Search for the cell housing the specified text and yield its [X, Y] center coordinate. 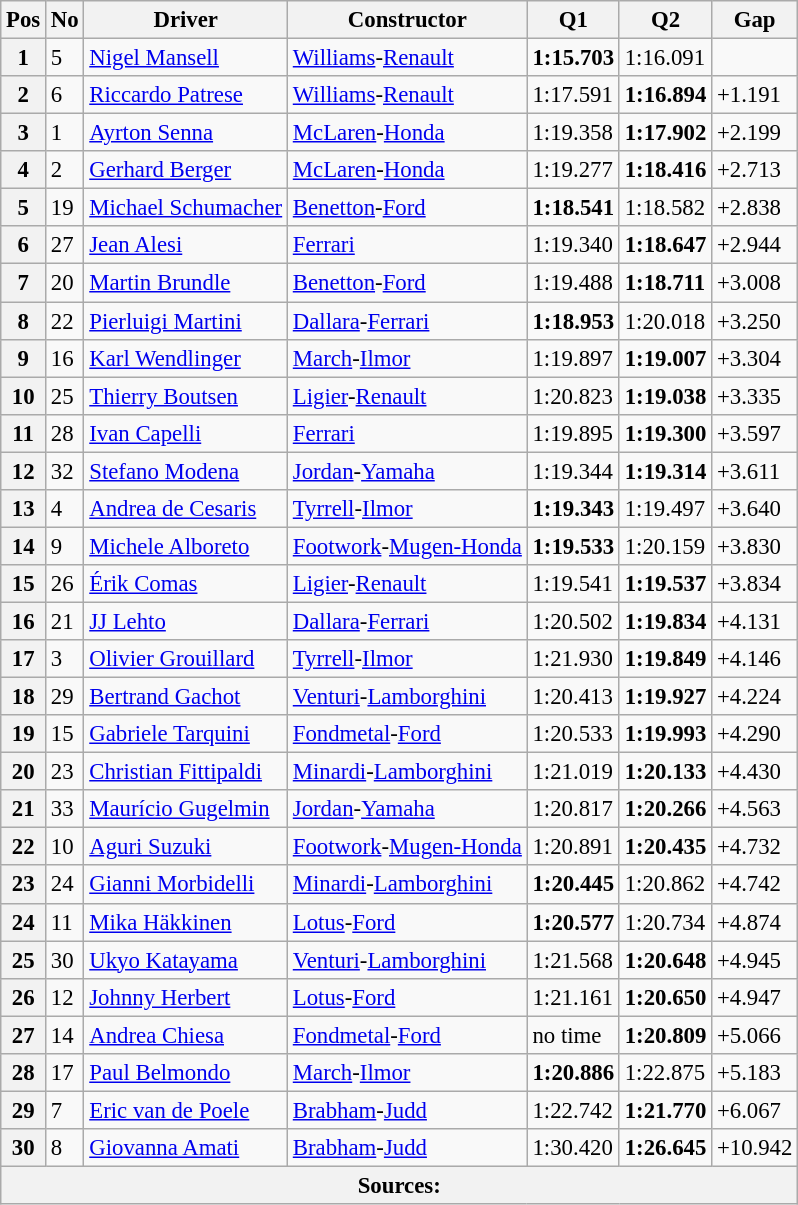
Q1 [573, 20]
+3.597 [755, 433]
JJ Lehto [186, 621]
Riccardo Patrese [186, 95]
Mika Häkkinen [186, 922]
1:19.895 [573, 433]
Olivier Grouillard [186, 659]
1:20.648 [665, 960]
1:20.533 [573, 734]
+6.067 [755, 1110]
1:19.343 [573, 509]
+2.713 [755, 170]
1:19.927 [665, 697]
Jean Alesi [186, 245]
Stefano Modena [186, 471]
+5.066 [755, 1035]
+4.430 [755, 772]
+5.183 [755, 1073]
+4.742 [755, 885]
13 [24, 509]
No [65, 20]
Bertrand Gachot [186, 697]
+4.945 [755, 960]
Aguri Suzuki [186, 847]
1:21.930 [573, 659]
Giovanna Amati [186, 1148]
Michael Schumacher [186, 208]
Pos [24, 20]
+4.947 [755, 997]
1:16.894 [665, 95]
Andrea de Cesaris [186, 509]
Érik Comas [186, 584]
Driver [186, 20]
1:26.645 [665, 1148]
+3.008 [755, 283]
Pierluigi Martini [186, 321]
1:20.734 [665, 922]
Sources: [400, 1185]
1:19.533 [573, 546]
Thierry Boutsen [186, 396]
1:19.007 [665, 358]
+3.304 [755, 358]
1:30.420 [573, 1148]
+4.146 [755, 659]
1:19.834 [665, 621]
1:20.018 [665, 321]
+10.942 [755, 1148]
Michele Alboreto [186, 546]
Karl Wendlinger [186, 358]
1:19.541 [573, 584]
1:20.891 [573, 847]
1:18.541 [573, 208]
Christian Fittipaldi [186, 772]
1:20.133 [665, 772]
+3.250 [755, 321]
1:18.953 [573, 321]
1:20.817 [573, 809]
1:20.435 [665, 847]
1:20.159 [665, 546]
1:19.038 [665, 396]
1:20.650 [665, 997]
33 [65, 809]
+4.131 [755, 621]
Eric van de Poele [186, 1110]
1:18.582 [665, 208]
Gianni Morbidelli [186, 885]
1:20.809 [665, 1035]
Ayrton Senna [186, 133]
+3.640 [755, 509]
1:19.849 [665, 659]
+2.838 [755, 208]
1:20.577 [573, 922]
Gabriele Tarquini [186, 734]
Nigel Mansell [186, 58]
1:19.277 [573, 170]
+3.830 [755, 546]
+3.834 [755, 584]
+1.191 [755, 95]
1:21.161 [573, 997]
Gap [755, 20]
1:20.502 [573, 621]
Q2 [665, 20]
Ukyo Katayama [186, 960]
1:19.340 [573, 245]
1:20.862 [665, 885]
1:18.416 [665, 170]
32 [65, 471]
18 [24, 697]
Paul Belmondo [186, 1073]
1:19.497 [665, 509]
+3.335 [755, 396]
Andrea Chiesa [186, 1035]
+3.611 [755, 471]
1:21.568 [573, 960]
1:20.823 [573, 396]
no time [573, 1035]
1:19.897 [573, 358]
1:21.019 [573, 772]
+2.944 [755, 245]
1:19.358 [573, 133]
1:16.091 [665, 58]
+4.563 [755, 809]
1:19.300 [665, 433]
1:22.742 [573, 1110]
1:19.314 [665, 471]
+4.874 [755, 922]
1:20.886 [573, 1073]
1:19.488 [573, 283]
Maurício Gugelmin [186, 809]
1:20.413 [573, 697]
1:19.344 [573, 471]
1:22.875 [665, 1073]
1:19.993 [665, 734]
1:20.445 [573, 885]
1:18.711 [665, 283]
+4.224 [755, 697]
Constructor [407, 20]
1:17.902 [665, 133]
1:21.770 [665, 1110]
1:20.266 [665, 809]
+4.732 [755, 847]
1:18.647 [665, 245]
1:17.591 [573, 95]
1:19.537 [665, 584]
+2.199 [755, 133]
Johnny Herbert [186, 997]
+4.290 [755, 734]
Gerhard Berger [186, 170]
Ivan Capelli [186, 433]
Martin Brundle [186, 283]
1:15.703 [573, 58]
